Pinpoint the cell where the given text exists, returning its [X, Y] midpoint coordinate. 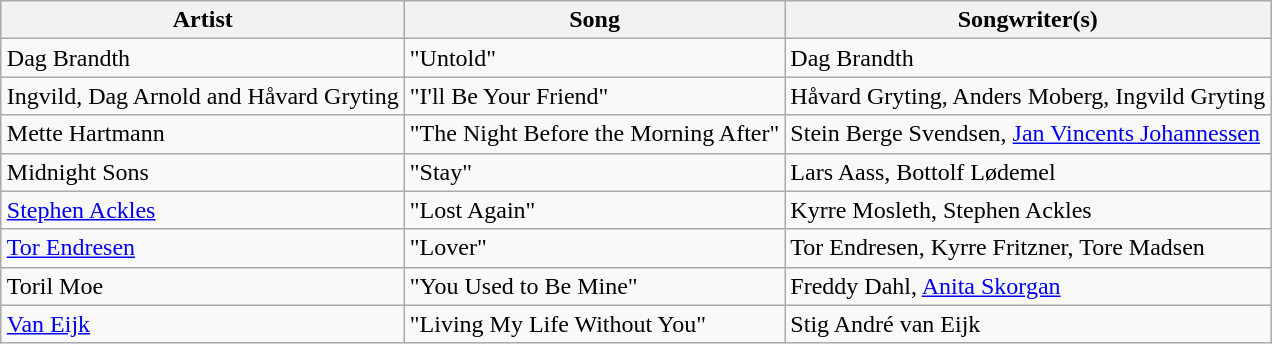
Freddy Dahl, Anita Skorgan [1028, 286]
Kyrre Mosleth, Stephen Ackles [1028, 210]
"I'll Be Your Friend" [594, 96]
Ingvild, Dag Arnold and Håvard Gryting [202, 96]
"Lover" [594, 248]
Van Eijk [202, 324]
Artist [202, 20]
Song [594, 20]
"Stay" [594, 172]
Tor Endresen [202, 248]
"The Night Before the Morning After" [594, 134]
"Lost Again" [594, 210]
Midnight Sons [202, 172]
Tor Endresen, Kyrre Fritzner, Tore Madsen [1028, 248]
"Living My Life Without You" [594, 324]
Lars Aass, Bottolf Lødemel [1028, 172]
Stephen Ackles [202, 210]
Håvard Gryting, Anders Moberg, Ingvild Gryting [1028, 96]
Stein Berge Svendsen, Jan Vincents Johannessen [1028, 134]
"You Used to Be Mine" [594, 286]
Stig André van Eijk [1028, 324]
Songwriter(s) [1028, 20]
Mette Hartmann [202, 134]
Toril Moe [202, 286]
"Untold" [594, 58]
